Pinpoint the cell where the given text exists, returning its (X, Y) midpoint coordinate. 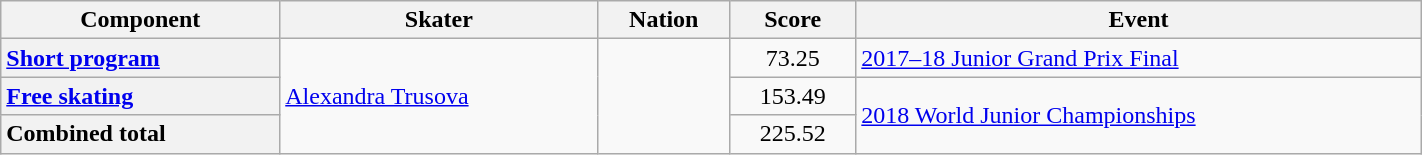
2017–18 Junior Grand Prix Final (1138, 58)
Combined total (140, 134)
Free skating (140, 96)
Component (140, 20)
2018 World Junior Championships (1138, 115)
153.49 (793, 96)
Event (1138, 20)
Skater (439, 20)
73.25 (793, 58)
Score (793, 20)
Nation (664, 20)
Alexandra Trusova (439, 96)
225.52 (793, 134)
Short program (140, 58)
